Find where the given text appears and provide that cell's center as (x, y) coordinate. 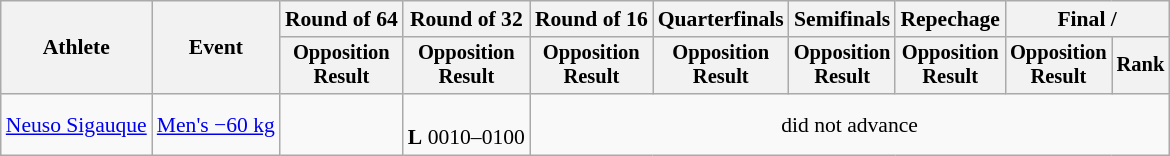
Men's −60 kg (216, 124)
Final / (1087, 19)
Round of 16 (592, 19)
Event (216, 48)
Neuso Sigauque (76, 124)
Rank (1141, 66)
Athlete (76, 48)
Round of 32 (466, 19)
did not advance (850, 124)
L 0010–0100 (466, 124)
Repechage (950, 19)
Semifinals (842, 19)
Quarterfinals (721, 19)
Round of 64 (342, 19)
